Detect which cell encompasses the target text, then output its [X, Y] center coordinate. 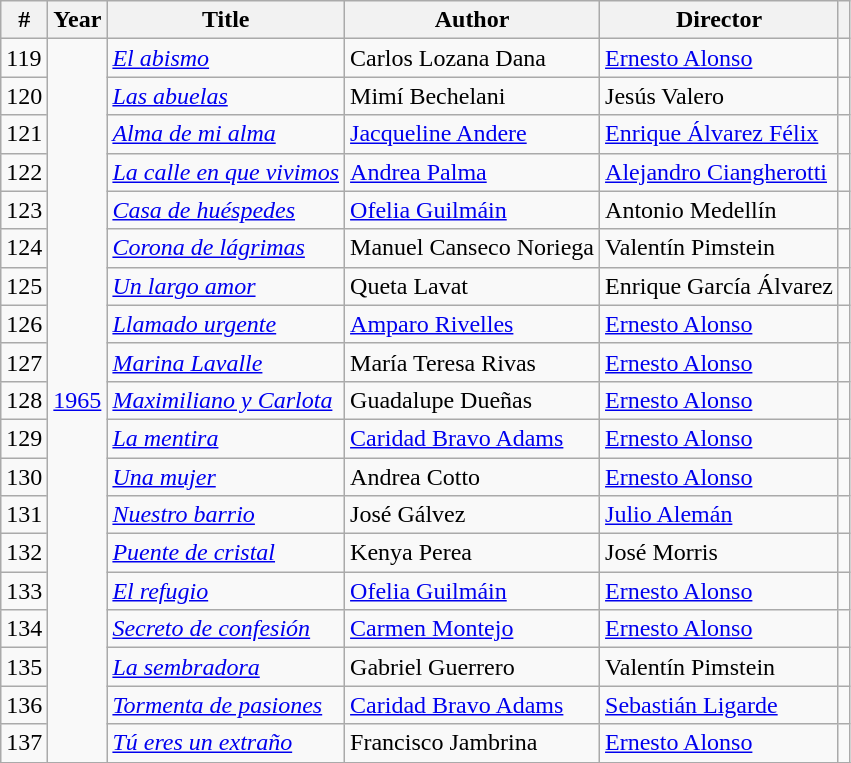
Manuel Canseco Noriega [472, 248]
El abismo [226, 58]
Nuestro barrio [226, 515]
Maximiliano y Carlota [226, 400]
125 [24, 286]
136 [24, 705]
Title [226, 20]
Andrea Palma [472, 172]
Sebastián Ligarde [720, 705]
Julio Alemán [720, 515]
La mentira [226, 438]
Enrique Álvarez Félix [720, 134]
131 [24, 515]
Author [472, 20]
# [24, 20]
Alma de mi alma [226, 134]
Gabriel Guerrero [472, 667]
137 [24, 743]
121 [24, 134]
135 [24, 667]
Marina Lavalle [226, 362]
Tú eres un extraño [226, 743]
120 [24, 96]
Jacqueline Andere [472, 134]
Carlos Lozana Dana [472, 58]
Antonio Medellín [720, 210]
Llamado urgente [226, 324]
Una mujer [226, 477]
122 [24, 172]
Queta Lavat [472, 286]
Alejandro Ciangherotti [720, 172]
La sembradora [226, 667]
Un largo amor [226, 286]
132 [24, 553]
Director [720, 20]
119 [24, 58]
Jesús Valero [720, 96]
Amparo Rivelles [472, 324]
1965 [78, 400]
Francisco Jambrina [472, 743]
128 [24, 400]
María Teresa Rivas [472, 362]
La calle en que vivimos [226, 172]
Las abuelas [226, 96]
Kenya Perea [472, 553]
Andrea Cotto [472, 477]
123 [24, 210]
126 [24, 324]
El refugio [226, 591]
Corona de lágrimas [226, 248]
Secreto de confesión [226, 629]
Year [78, 20]
Guadalupe Dueñas [472, 400]
Tormenta de pasiones [226, 705]
José Morris [720, 553]
124 [24, 248]
José Gálvez [472, 515]
Mimí Bechelani [472, 96]
133 [24, 591]
Enrique García Álvarez [720, 286]
134 [24, 629]
129 [24, 438]
Puente de cristal [226, 553]
Casa de huéspedes [226, 210]
Carmen Montejo [472, 629]
127 [24, 362]
130 [24, 477]
